From the cell containing the given text, extract its center point as [x, y] coordinate. 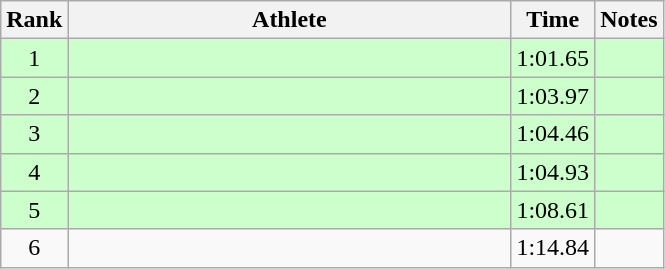
Athlete [290, 20]
1:08.61 [553, 210]
6 [34, 248]
1:01.65 [553, 58]
1 [34, 58]
1:04.46 [553, 134]
1:04.93 [553, 172]
1:14.84 [553, 248]
5 [34, 210]
Notes [629, 20]
Time [553, 20]
2 [34, 96]
4 [34, 172]
1:03.97 [553, 96]
3 [34, 134]
Rank [34, 20]
